For the text-containing cell, return its midpoint in [x, y] coordinate format. 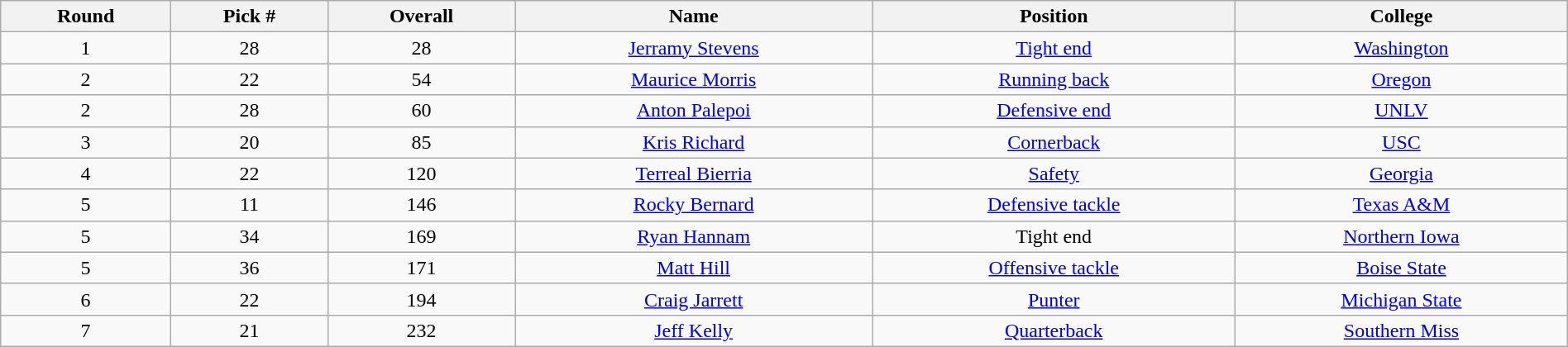
Pick # [249, 17]
Cornerback [1054, 142]
21 [249, 330]
Kris Richard [694, 142]
146 [422, 205]
171 [422, 268]
Round [86, 17]
169 [422, 236]
60 [422, 111]
Quarterback [1054, 330]
Maurice Morris [694, 79]
3 [86, 142]
Terreal Bierria [694, 173]
Jeff Kelly [694, 330]
Overall [422, 17]
85 [422, 142]
UNLV [1402, 111]
Matt Hill [694, 268]
232 [422, 330]
Georgia [1402, 173]
Punter [1054, 299]
Michigan State [1402, 299]
120 [422, 173]
Craig Jarrett [694, 299]
194 [422, 299]
Southern Miss [1402, 330]
Rocky Bernard [694, 205]
Boise State [1402, 268]
Defensive end [1054, 111]
20 [249, 142]
Safety [1054, 173]
College [1402, 17]
34 [249, 236]
Jerramy Stevens [694, 48]
Position [1054, 17]
Offensive tackle [1054, 268]
7 [86, 330]
Defensive tackle [1054, 205]
Ryan Hannam [694, 236]
54 [422, 79]
1 [86, 48]
36 [249, 268]
Name [694, 17]
6 [86, 299]
Anton Palepoi [694, 111]
USC [1402, 142]
Oregon [1402, 79]
Northern Iowa [1402, 236]
Running back [1054, 79]
Texas A&M [1402, 205]
11 [249, 205]
Washington [1402, 48]
4 [86, 173]
